Scan for the cell matching the given text and deliver its (x, y) coordinate at center. 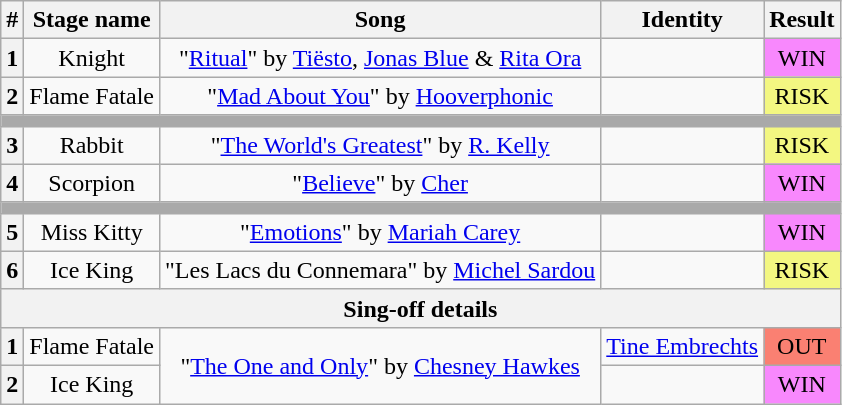
Knight (92, 58)
Identity (682, 20)
Tine Embrechts (682, 346)
"The One and Only" by Chesney Hawkes (380, 365)
# (12, 20)
6 (12, 270)
3 (12, 145)
Miss Kitty (92, 232)
Rabbit (92, 145)
"Believe" by Cher (380, 183)
OUT (802, 346)
"Ritual" by Tiësto, Jonas Blue & Rita Ora (380, 58)
Stage name (92, 20)
"Emotions" by Mariah Carey (380, 232)
Scorpion (92, 183)
4 (12, 183)
Sing-off details (420, 308)
Result (802, 20)
5 (12, 232)
Song (380, 20)
"The World's Greatest" by R. Kelly (380, 145)
"Mad About You" by Hooverphonic (380, 96)
"Les Lacs du Connemara" by Michel Sardou (380, 270)
